For the text-containing cell, return its midpoint in (X, Y) coordinate format. 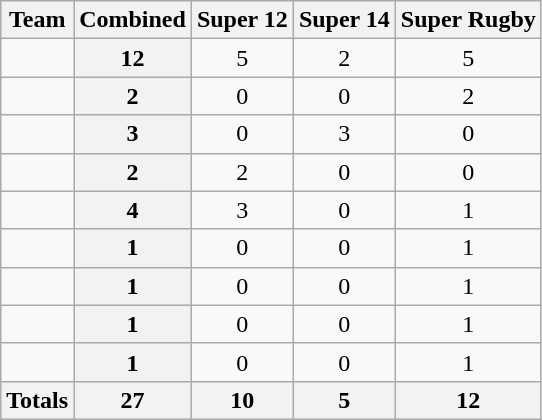
Super 14 (344, 20)
Combined (133, 20)
Totals (38, 400)
10 (242, 400)
Super Rugby (468, 20)
27 (133, 400)
4 (133, 210)
Team (38, 20)
Super 12 (242, 20)
